Determine the [x, y] coordinate at the center of the cell enclosing the given text.  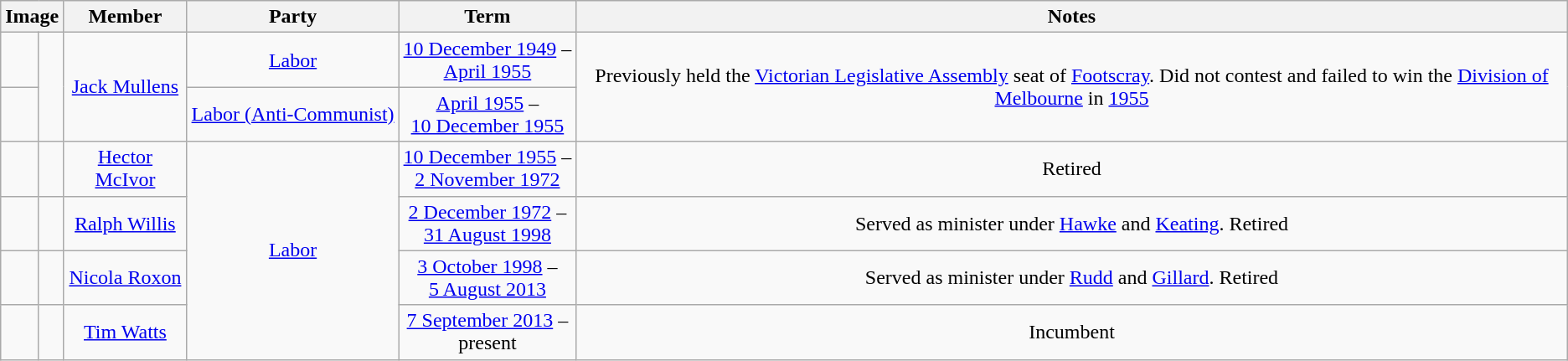
Member [126, 17]
Previously held the Victorian Legislative Assembly seat of Footscray. Did not contest and failed to win the Division of Melbourne in 1955 [1072, 87]
April 1955 –10 December 1955 [487, 114]
Image [32, 17]
Incumbent [1072, 332]
Served as minister under Hawke and Keating. Retired [1072, 223]
Hector McIvor [126, 169]
Tim Watts [126, 332]
Ralph Willis [126, 223]
Term [487, 17]
Notes [1072, 17]
Retired [1072, 169]
10 December 1955 –2 November 1972 [487, 169]
2 December 1972 –31 August 1998 [487, 223]
3 October 1998 –5 August 2013 [487, 278]
Party [293, 17]
10 December 1949 –April 1955 [487, 60]
7 September 2013 –present [487, 332]
Labor (Anti-Communist) [293, 114]
Nicola Roxon [126, 278]
Served as minister under Rudd and Gillard. Retired [1072, 278]
Jack Mullens [126, 87]
